Scan for the cell matching the given text and deliver its (X, Y) coordinate at center. 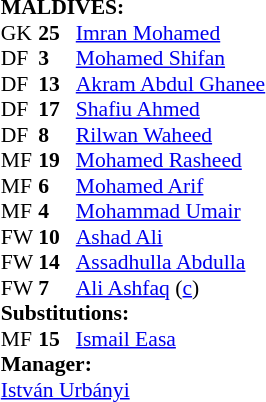
Ismail Easa (170, 339)
Rilwan Waheed (170, 135)
Shafiu Ahmed (170, 109)
14 (57, 263)
Substitutions: (133, 313)
6 (57, 186)
Ali Ashfaq (c) (170, 288)
10 (57, 237)
Ashad Ali (170, 237)
7 (57, 288)
15 (57, 339)
Mohamed Arif (170, 186)
Imran Mohamed (170, 33)
3 (57, 59)
GK (20, 33)
Mohamed Rasheed (170, 161)
13 (57, 84)
17 (57, 109)
19 (57, 161)
Manager: (133, 365)
8 (57, 135)
Mohammad Umair (170, 211)
25 (57, 33)
Assadhulla Abdulla (170, 263)
Akram Abdul Ghanee (170, 84)
Mohamed Shifan (170, 59)
4 (57, 211)
